Extract the [X, Y] coordinate from the center of the cell holding the provided text.  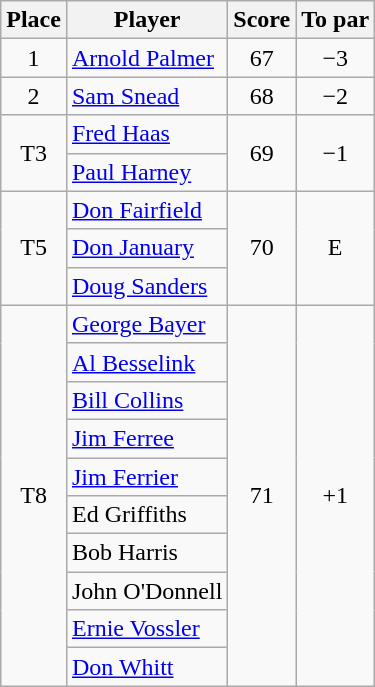
Player [146, 20]
Place [34, 20]
George Bayer [146, 324]
Fred Haas [146, 134]
John O'Donnell [146, 591]
1 [34, 58]
Ernie Vossler [146, 629]
2 [34, 96]
Paul Harney [146, 172]
T8 [34, 496]
Doug Sanders [146, 286]
Jim Ferree [146, 438]
Score [262, 20]
To par [336, 20]
Ed Griffiths [146, 515]
T3 [34, 153]
−3 [336, 58]
+1 [336, 496]
67 [262, 58]
Sam Snead [146, 96]
70 [262, 248]
−2 [336, 96]
Bill Collins [146, 400]
Jim Ferrier [146, 477]
68 [262, 96]
Don Whitt [146, 667]
71 [262, 496]
Al Besselink [146, 362]
E [336, 248]
Don Fairfield [146, 210]
−1 [336, 153]
Don January [146, 248]
Bob Harris [146, 553]
69 [262, 153]
Arnold Palmer [146, 58]
T5 [34, 248]
